Find where the given text appears and provide that cell's center as [X, Y] coordinate. 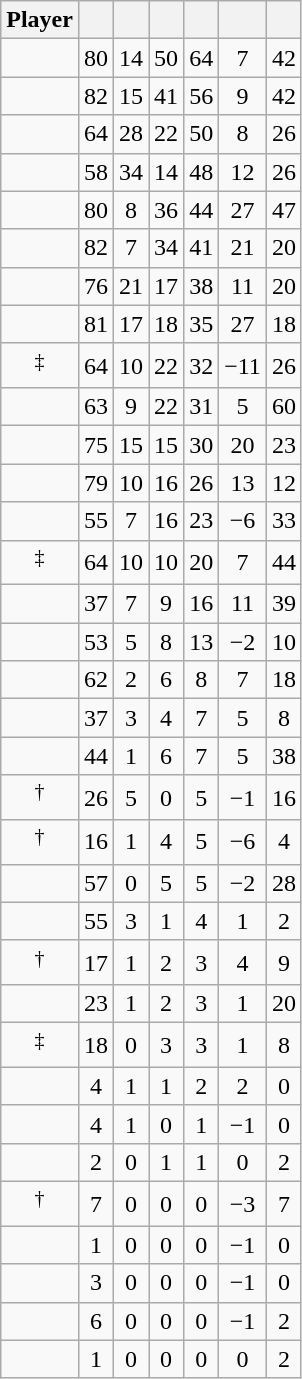
57 [96, 883]
75 [96, 445]
39 [284, 604]
33 [284, 521]
81 [96, 324]
53 [96, 642]
−11 [243, 366]
76 [96, 286]
36 [166, 210]
32 [202, 366]
56 [202, 96]
48 [202, 172]
62 [96, 680]
Player [40, 20]
30 [202, 445]
60 [284, 407]
−3 [243, 1204]
35 [202, 324]
63 [96, 407]
47 [284, 210]
31 [202, 407]
58 [96, 172]
79 [96, 483]
